For the text-containing cell, return its midpoint in (X, Y) coordinate format. 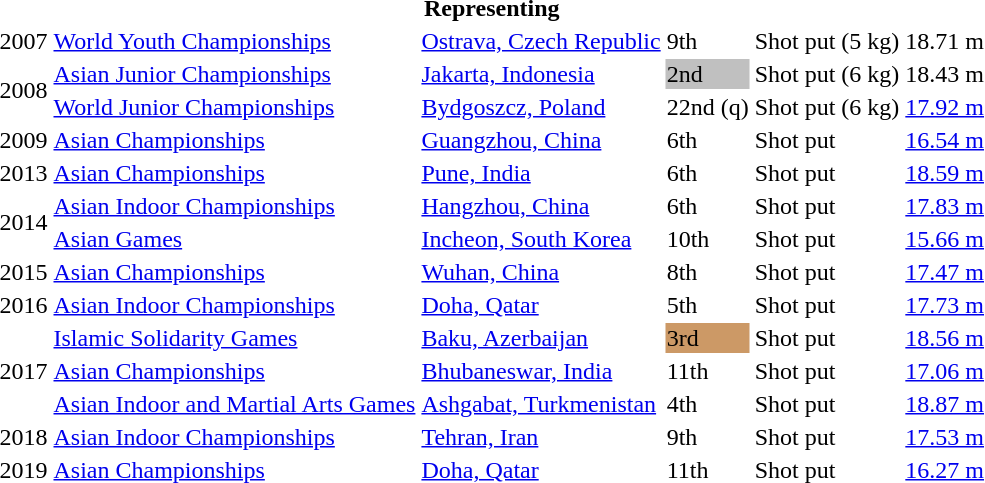
10th (708, 239)
Pune, India (541, 173)
Guangzhou, China (541, 140)
Asian Games (234, 239)
World Youth Championships (234, 41)
Asian Junior Championships (234, 74)
Islamic Solidarity Games (234, 338)
11th (708, 371)
4th (708, 404)
Wuhan, China (541, 272)
World Junior Championships (234, 107)
Bydgoszcz, Poland (541, 107)
Asian Indoor and Martial Arts Games (234, 404)
Bhubaneswar, India (541, 371)
Jakarta, Indonesia (541, 74)
Incheon, South Korea (541, 239)
Shot put (5 kg) (827, 41)
2nd (708, 74)
5th (708, 305)
Tehran, Iran (541, 437)
Baku, Azerbaijan (541, 338)
Hangzhou, China (541, 206)
3rd (708, 338)
Ostrava, Czech Republic (541, 41)
22nd (q) (708, 107)
Doha, Qatar (541, 305)
8th (708, 272)
Ashgabat, Turkmenistan (541, 404)
